Detect which cell encompasses the target text, then output its [x, y] center coordinate. 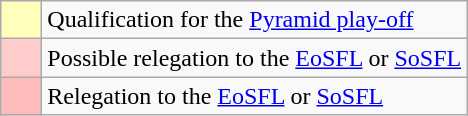
Qualification for the Pyramid play-off [254, 20]
Relegation to the EoSFL or SoSFL [254, 96]
Possible relegation to the EoSFL or SoSFL [254, 58]
